Identify which cell holds the provided text, then report its [X, Y] central coordinate. 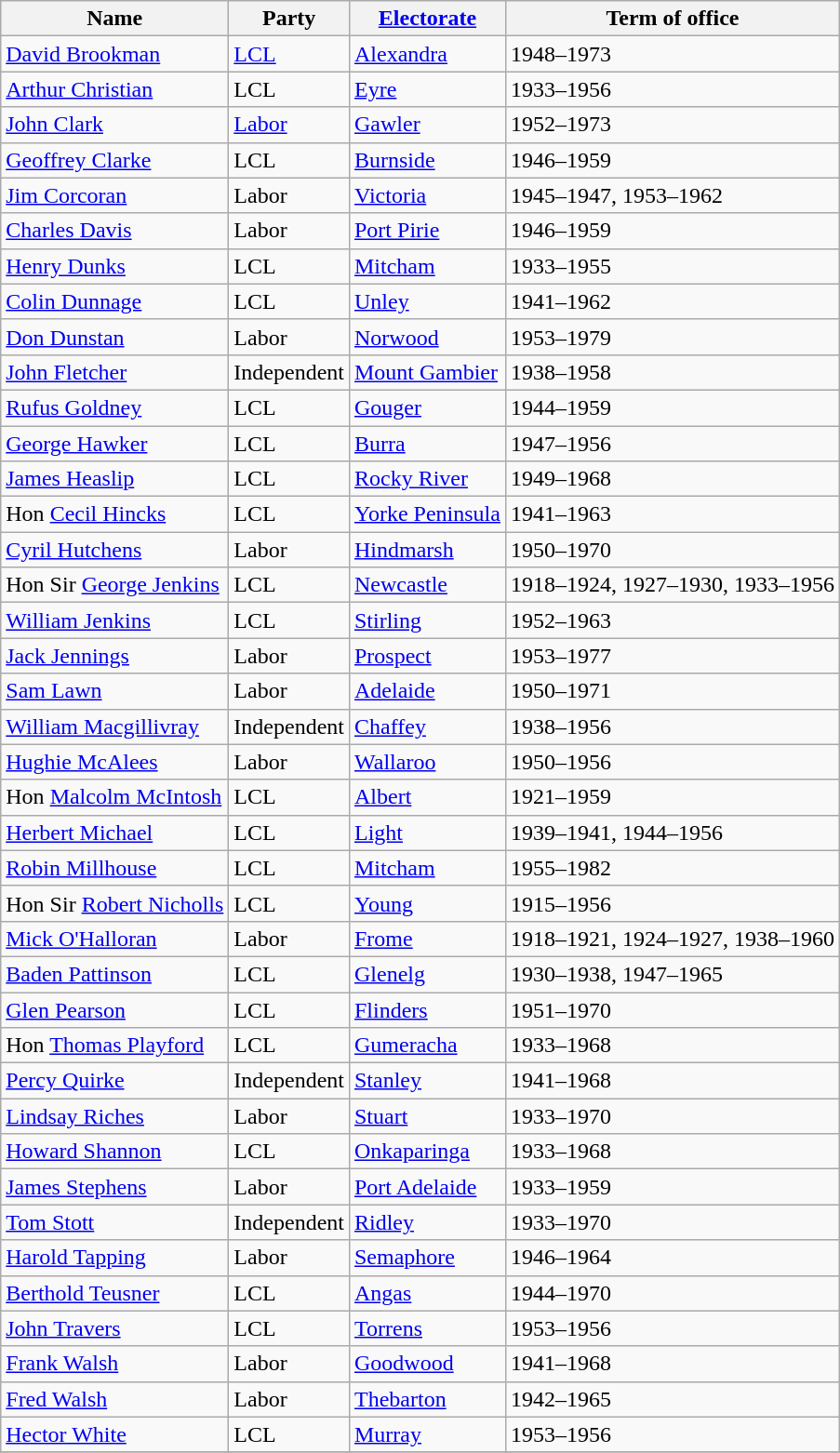
Don Dunstan [115, 337]
Hon Sir George Jenkins [115, 585]
1921–1959 [672, 797]
1938–1956 [672, 726]
Adelaide [427, 691]
John Clark [115, 125]
Glen Pearson [115, 1009]
George Hawker [115, 444]
Hon Cecil Hincks [115, 514]
Tom Stott [115, 1222]
Hon Sir Robert Nicholls [115, 903]
Light [427, 833]
1945–1947, 1953–1962 [672, 195]
1933–1956 [672, 89]
Electorate [427, 19]
Young [427, 903]
Ridley [427, 1222]
William Macgillivray [115, 726]
Gouger [427, 407]
Flinders [427, 1009]
1953–1977 [672, 656]
1941–1963 [672, 514]
1950–1971 [672, 691]
Baden Pattinson [115, 974]
Colin Dunnage [115, 301]
Glenelg [427, 974]
Fred Walsh [115, 1399]
1948–1973 [672, 54]
1946–1964 [672, 1258]
Angas [427, 1293]
Robin Millhouse [115, 868]
James Stephens [115, 1187]
Jack Jennings [115, 656]
1952–1973 [672, 125]
1953–1979 [672, 337]
Rocky River [427, 479]
Stanley [427, 1081]
1918–1921, 1924–1927, 1938–1960 [672, 939]
Unley [427, 301]
Alexandra [427, 54]
Hector White [115, 1434]
1938–1958 [672, 372]
Geoffrey Clarke [115, 160]
Frome [427, 939]
Party [289, 19]
Arthur Christian [115, 89]
1955–1982 [672, 868]
Albert [427, 797]
Newcastle [427, 585]
Herbert Michael [115, 833]
1944–1970 [672, 1293]
1950–1970 [672, 550]
Onkaparinga [427, 1152]
Goodwood [427, 1364]
Stuart [427, 1116]
Jim Corcoran [115, 195]
1918–1924, 1927–1930, 1933–1956 [672, 585]
Torrens [427, 1328]
Term of office [672, 19]
Frank Walsh [115, 1364]
William Jenkins [115, 620]
James Heaslip [115, 479]
Gawler [427, 125]
Percy Quirke [115, 1081]
Victoria [427, 195]
Semaphore [427, 1258]
Thebarton [427, 1399]
1930–1938, 1947–1965 [672, 974]
Murray [427, 1434]
Prospect [427, 656]
John Fletcher [115, 372]
Hindmarsh [427, 550]
Name [115, 19]
1944–1959 [672, 407]
Mount Gambier [427, 372]
Norwood [427, 337]
Charles Davis [115, 231]
Rufus Goldney [115, 407]
1952–1963 [672, 620]
1949–1968 [672, 479]
Gumeracha [427, 1046]
John Travers [115, 1328]
1947–1956 [672, 444]
1933–1959 [672, 1187]
Wallaroo [427, 762]
1939–1941, 1944–1956 [672, 833]
Hon Malcolm McIntosh [115, 797]
Mick O'Halloran [115, 939]
Sam Lawn [115, 691]
1933–1955 [672, 266]
Henry Dunks [115, 266]
1951–1970 [672, 1009]
Lindsay Riches [115, 1116]
1915–1956 [672, 903]
Burra [427, 444]
Port Pirie [427, 231]
Yorke Peninsula [427, 514]
Eyre [427, 89]
Burnside [427, 160]
Stirling [427, 620]
Howard Shannon [115, 1152]
Harold Tapping [115, 1258]
Chaffey [427, 726]
1941–1962 [672, 301]
1942–1965 [672, 1399]
David Brookman [115, 54]
Berthold Teusner [115, 1293]
Port Adelaide [427, 1187]
Cyril Hutchens [115, 550]
Hughie McAlees [115, 762]
Hon Thomas Playford [115, 1046]
1950–1956 [672, 762]
